Search for the cell housing the specified text and yield its (X, Y) center coordinate. 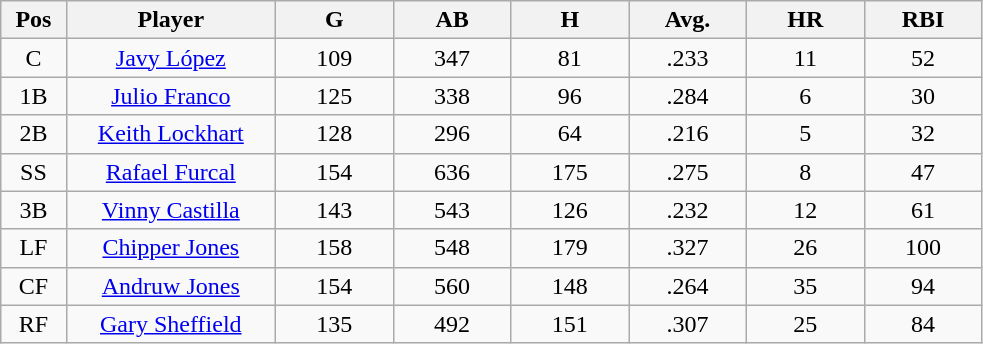
179 (570, 248)
Julio Franco (170, 96)
Avg. (688, 20)
2B (34, 134)
32 (923, 134)
LF (34, 248)
96 (570, 96)
RBI (923, 20)
135 (334, 324)
84 (923, 324)
109 (334, 58)
35 (805, 286)
Vinny Castilla (170, 210)
11 (805, 58)
158 (334, 248)
Andruw Jones (170, 286)
6 (805, 96)
128 (334, 134)
HR (805, 20)
Gary Sheffield (170, 324)
.307 (688, 324)
175 (570, 172)
1B (34, 96)
126 (570, 210)
347 (452, 58)
3B (34, 210)
8 (805, 172)
RF (34, 324)
151 (570, 324)
47 (923, 172)
338 (452, 96)
148 (570, 286)
.327 (688, 248)
560 (452, 286)
143 (334, 210)
H (570, 20)
296 (452, 134)
Keith Lockhart (170, 134)
C (34, 58)
5 (805, 134)
Javy López (170, 58)
.284 (688, 96)
94 (923, 286)
636 (452, 172)
12 (805, 210)
548 (452, 248)
25 (805, 324)
.264 (688, 286)
Rafael Furcal (170, 172)
61 (923, 210)
Player (170, 20)
.216 (688, 134)
G (334, 20)
Pos (34, 20)
100 (923, 248)
.232 (688, 210)
52 (923, 58)
64 (570, 134)
30 (923, 96)
543 (452, 210)
492 (452, 324)
CF (34, 286)
26 (805, 248)
.275 (688, 172)
Chipper Jones (170, 248)
125 (334, 96)
SS (34, 172)
.233 (688, 58)
AB (452, 20)
81 (570, 58)
